Return the (x, y) coordinate for the center point of the cell that contains the specified text.  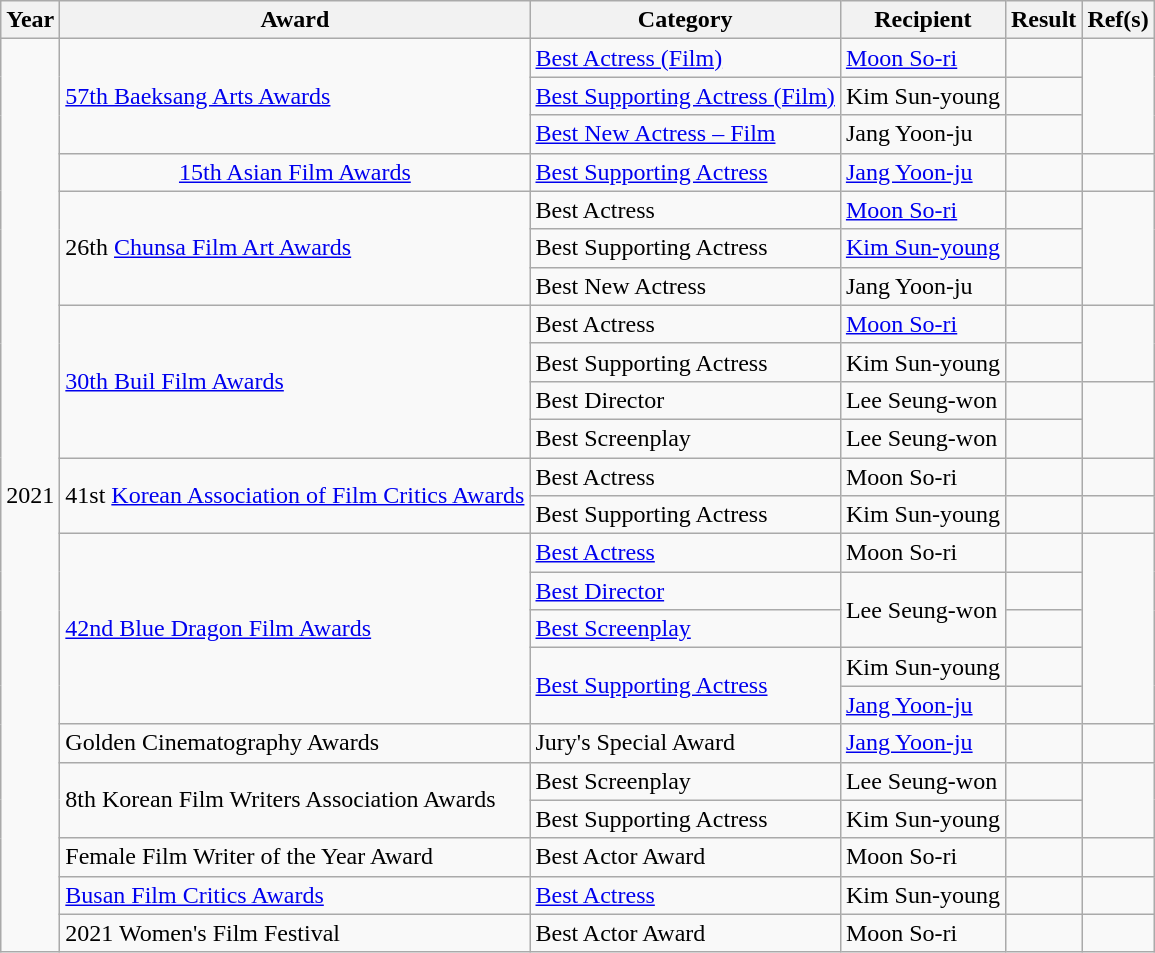
Busan Film Critics Awards (295, 895)
Category (685, 20)
8th Korean Film Writers Association Awards (295, 800)
Award (295, 20)
15th Asian Film Awards (295, 172)
Golden Cinematography Awards (295, 743)
Result (1043, 20)
42nd Blue Dragon Film Awards (295, 629)
41st Korean Association of Film Critics Awards (295, 496)
Best Supporting Actress (Film) (685, 96)
30th Buil Film Awards (295, 381)
2021 Women's Film Festival (295, 933)
Best New Actress (685, 286)
26th Chunsa Film Art Awards (295, 248)
Best Actress (Film) (685, 58)
Jury's Special Award (685, 743)
Year (30, 20)
Recipient (922, 20)
Best New Actress – Film (685, 134)
2021 (30, 496)
Female Film Writer of the Year Award (295, 857)
57th Baeksang Arts Awards (295, 96)
Ref(s) (1118, 20)
